Pinpoint the cell where the given text exists, returning its [x, y] midpoint coordinate. 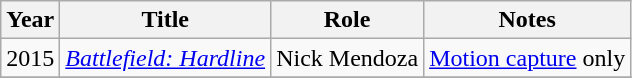
Role [348, 20]
Nick Mendoza [348, 58]
Year [30, 20]
2015 [30, 58]
Battlefield: Hardline [166, 58]
Notes [528, 20]
Title [166, 20]
Motion capture only [528, 58]
